Search for the cell housing the specified text and yield its [X, Y] center coordinate. 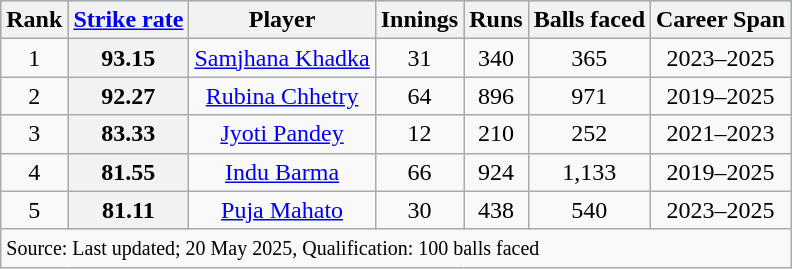
365 [589, 58]
Strike rate [128, 20]
1 [34, 58]
Rubina Chhetry [282, 96]
64 [419, 96]
Balls faced [589, 20]
92.27 [128, 96]
81.55 [128, 172]
Puja Mahato [282, 210]
340 [496, 58]
Rank [34, 20]
31 [419, 58]
Career Span [721, 20]
2021–2023 [721, 134]
Player [282, 20]
Jyoti Pandey [282, 134]
12 [419, 134]
3 [34, 134]
5 [34, 210]
Samjhana Khadka [282, 58]
438 [496, 210]
93.15 [128, 58]
Indu Barma [282, 172]
Innings [419, 20]
30 [419, 210]
66 [419, 172]
252 [589, 134]
Runs [496, 20]
540 [589, 210]
83.33 [128, 134]
971 [589, 96]
1,133 [589, 172]
2 [34, 96]
81.11 [128, 210]
924 [496, 172]
4 [34, 172]
210 [496, 134]
896 [496, 96]
Source: Last updated; 20 May 2025, Qualification: 100 balls faced [396, 248]
